For the text-containing cell, return its midpoint in [x, y] coordinate format. 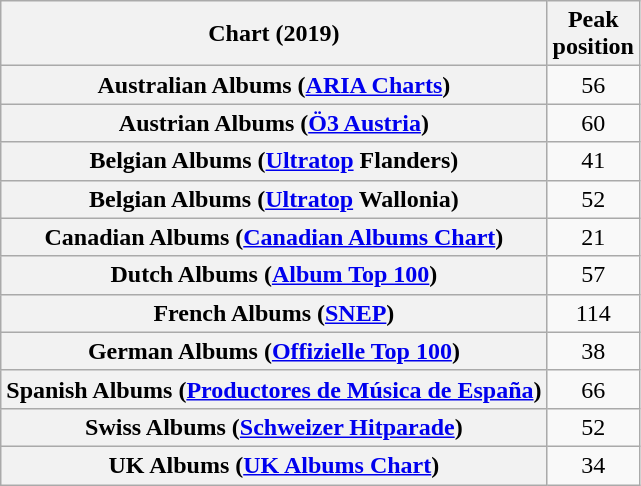
Belgian Albums (Ultratop Flanders) [274, 161]
German Albums (Offizielle Top 100) [274, 351]
UK Albums (UK Albums Chart) [274, 465]
Austrian Albums (Ö3 Austria) [274, 123]
Belgian Albums (Ultratop Wallonia) [274, 199]
114 [593, 313]
57 [593, 275]
41 [593, 161]
Chart (2019) [274, 34]
60 [593, 123]
Dutch Albums (Album Top 100) [274, 275]
56 [593, 85]
Spanish Albums (Productores de Música de España) [274, 389]
21 [593, 237]
Canadian Albums (Canadian Albums Chart) [274, 237]
38 [593, 351]
Peakposition [593, 34]
Swiss Albums (Schweizer Hitparade) [274, 427]
34 [593, 465]
Australian Albums (ARIA Charts) [274, 85]
French Albums (SNEP) [274, 313]
66 [593, 389]
